Output the (x, y) coordinate of the center of the cell containing the given text.  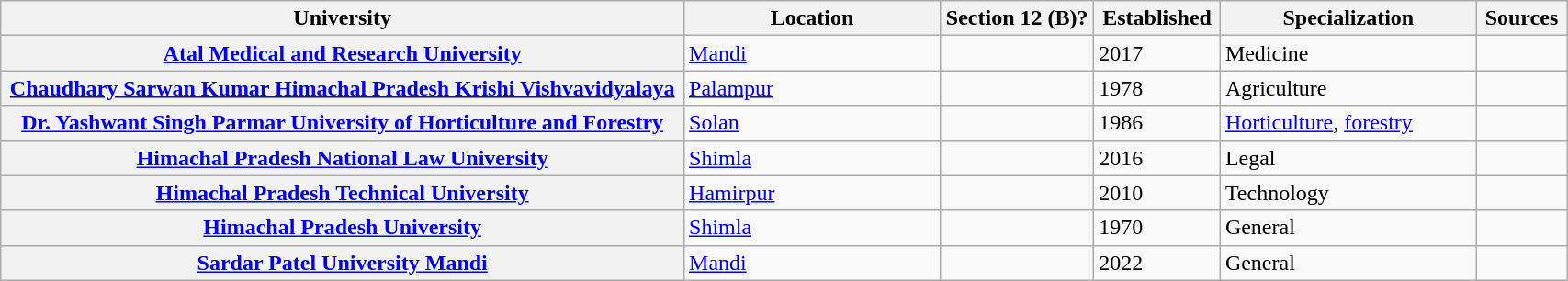
Horticulture, forestry (1348, 123)
Medicine (1348, 53)
University (343, 18)
1986 (1157, 123)
Solan (812, 123)
Himachal Pradesh Technical University (343, 193)
Himachal Pradesh National Law University (343, 158)
Sardar Patel University Mandi (343, 263)
Hamirpur (812, 193)
Himachal Pradesh University (343, 228)
Established (1157, 18)
2022 (1157, 263)
Palampur (812, 88)
2017 (1157, 53)
1978 (1157, 88)
Legal (1348, 158)
2016 (1157, 158)
Agriculture (1348, 88)
Atal Medical and Research University (343, 53)
Chaudhary Sarwan Kumar Himachal Pradesh Krishi Vishvavidyalaya (343, 88)
Location (812, 18)
Section 12 (B)? (1016, 18)
Technology (1348, 193)
2010 (1157, 193)
Specialization (1348, 18)
Sources (1521, 18)
1970 (1157, 228)
Dr. Yashwant Singh Parmar University of Horticulture and Forestry (343, 123)
